For the text-containing cell, return its midpoint in (x, y) coordinate format. 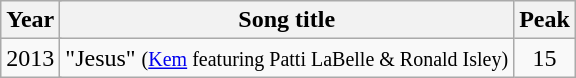
Peak (545, 20)
"Jesus" (Kem featuring Patti LaBelle & Ronald Isley) (287, 58)
2013 (30, 58)
Year (30, 20)
Song title (287, 20)
15 (545, 58)
